Extract the (X, Y) coordinate from the center of the cell holding the provided text.  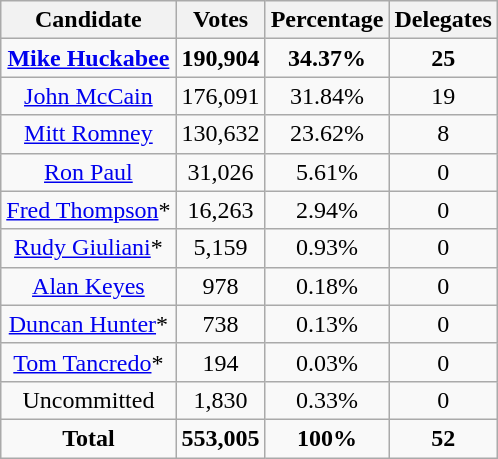
23.62% (327, 134)
176,091 (220, 96)
Ron Paul (88, 172)
31,026 (220, 172)
34.37% (327, 58)
0.93% (327, 248)
0.03% (327, 362)
130,632 (220, 134)
Percentage (327, 20)
19 (443, 96)
1,830 (220, 400)
John McCain (88, 96)
738 (220, 324)
Mitt Romney (88, 134)
194 (220, 362)
0.33% (327, 400)
100% (327, 438)
Votes (220, 20)
0.18% (327, 286)
Candidate (88, 20)
52 (443, 438)
Alan Keyes (88, 286)
16,263 (220, 210)
5.61% (327, 172)
Tom Tancredo* (88, 362)
Rudy Giuliani* (88, 248)
978 (220, 286)
Delegates (443, 20)
Total (88, 438)
190,904 (220, 58)
8 (443, 134)
Fred Thompson* (88, 210)
Mike Huckabee (88, 58)
31.84% (327, 96)
0.13% (327, 324)
553,005 (220, 438)
Uncommitted (88, 400)
Duncan Hunter* (88, 324)
5,159 (220, 248)
2.94% (327, 210)
25 (443, 58)
